Pinpoint the cell where the given text exists, returning its [X, Y] midpoint coordinate. 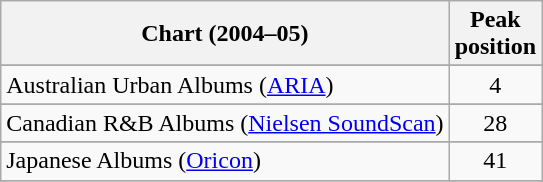
4 [495, 85]
Canadian R&B Albums (Nielsen SoundScan) [225, 123]
Chart (2004–05) [225, 34]
41 [495, 161]
Australian Urban Albums (ARIA) [225, 85]
Japanese Albums (Oricon) [225, 161]
Peakposition [495, 34]
28 [495, 123]
